Pinpoint the cell where the given text exists, returning its (X, Y) midpoint coordinate. 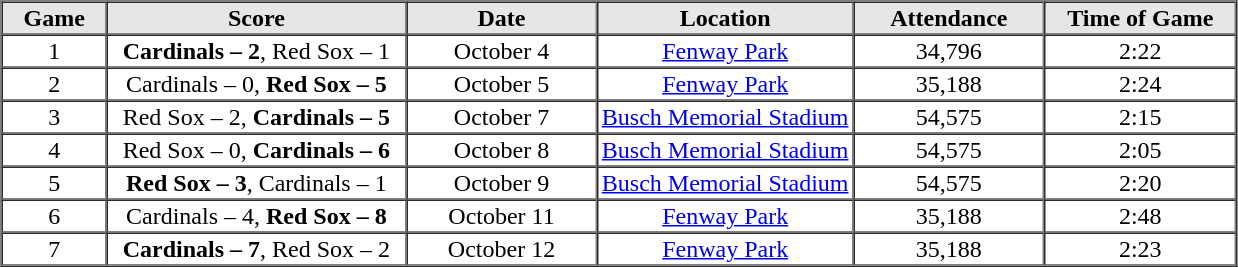
1 (54, 50)
October 4 (502, 50)
2 (54, 84)
Cardinals – 4, Red Sox – 8 (256, 216)
October 5 (502, 84)
Cardinals – 2, Red Sox – 1 (256, 50)
2:20 (1140, 182)
2:23 (1140, 248)
7 (54, 248)
Red Sox – 2, Cardinals – 5 (256, 116)
6 (54, 216)
2:05 (1140, 150)
October 7 (502, 116)
34,796 (948, 50)
October 11 (502, 216)
Red Sox – 0, Cardinals – 6 (256, 150)
Attendance (948, 18)
Location (725, 18)
Cardinals – 7, Red Sox – 2 (256, 248)
Game (54, 18)
October 12 (502, 248)
Score (256, 18)
October 8 (502, 150)
5 (54, 182)
Red Sox – 3, Cardinals – 1 (256, 182)
October 9 (502, 182)
2:24 (1140, 84)
2:15 (1140, 116)
3 (54, 116)
2:48 (1140, 216)
Date (502, 18)
Cardinals – 0, Red Sox – 5 (256, 84)
Time of Game (1140, 18)
2:22 (1140, 50)
4 (54, 150)
